Search for the cell housing the specified text and yield its (X, Y) center coordinate. 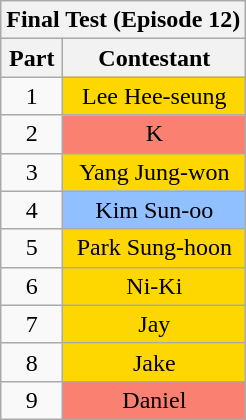
7 (32, 324)
Lee Hee-seung (154, 96)
K (154, 134)
Contestant (154, 58)
6 (32, 286)
9 (32, 400)
5 (32, 248)
3 (32, 172)
8 (32, 362)
Jake (154, 362)
Ni-Ki (154, 286)
2 (32, 134)
Daniel (154, 400)
Final Test (Episode 12) (124, 20)
4 (32, 210)
Park Sung-hoon (154, 248)
Kim Sun-oo (154, 210)
1 (32, 96)
Yang Jung-won (154, 172)
Part (32, 58)
Jay (154, 324)
